Capture the cell that displays the provided text and extract its (x, y) central coordinate. 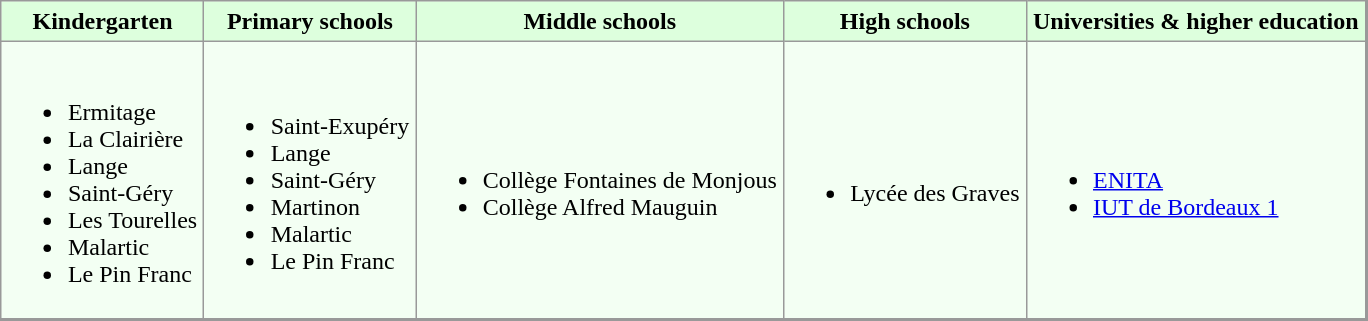
ErmitageLa ClairièreLangeSaint-GéryLes TourellesMalarticLe Pin Franc (102, 180)
ENITAIUT de Bordeaux 1 (1196, 180)
Primary schools (310, 21)
Universities & higher education (1196, 21)
Lycée des Graves (904, 180)
Middle schools (600, 21)
Saint-ExupéryLangeSaint-GéryMartinonMalarticLe Pin Franc (310, 180)
High schools (904, 21)
Collège Fontaines de MonjousCollège Alfred Mauguin (600, 180)
Kindergarten (102, 21)
